Determine the [x, y] coordinate at the center of the cell enclosing the given text.  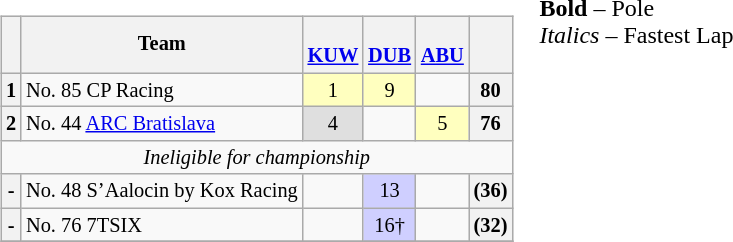
Team [162, 45]
Ineligible for championship [256, 158]
80 [491, 90]
16† [390, 225]
No. 76 7TSIX [162, 225]
No. 85 CP Racing [162, 90]
5 [442, 124]
13 [390, 191]
(36) [491, 191]
(32) [491, 225]
9 [390, 90]
DUB [390, 45]
4 [334, 124]
ABU [442, 45]
2 [11, 124]
No. 48 S’Aalocin by Kox Racing [162, 191]
No. 44 ARC Bratislava [162, 124]
KUW [334, 45]
76 [491, 124]
